Output the (x, y) coordinate of the center of the cell containing the given text.  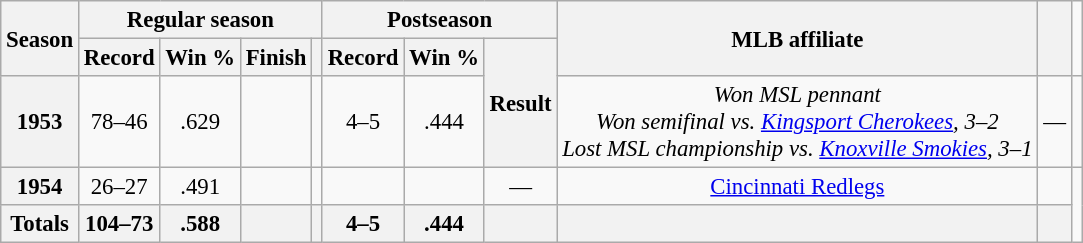
Cincinnati Redlegs (798, 187)
.629 (200, 122)
.491 (200, 187)
Postseason (440, 20)
1954 (40, 187)
Won MSL pennantWon semifinal vs. Kingsport Cherokees, 3–2Lost MSL championship vs. Knoxville Smokies, 3–1 (798, 122)
Totals (40, 224)
78–46 (118, 122)
26–27 (118, 187)
MLB affiliate (798, 38)
.588 (200, 224)
104–73 (118, 224)
Finish (276, 58)
Regular season (200, 20)
Season (40, 38)
1953 (40, 122)
Result (520, 104)
